Detect which cell encompasses the target text, then output its [x, y] center coordinate. 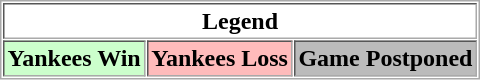
Yankees Loss [220, 58]
Yankees Win [74, 58]
Game Postponed [386, 58]
Legend [240, 21]
